Search for the cell housing the specified text and yield its (x, y) center coordinate. 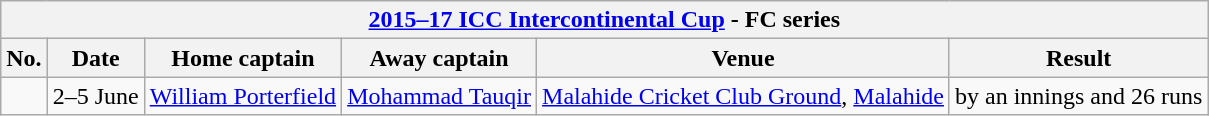
Away captain (440, 58)
William Porterfield (242, 96)
Result (1078, 58)
Date (96, 58)
Mohammad Tauqir (440, 96)
Home captain (242, 58)
2–5 June (96, 96)
No. (24, 58)
by an innings and 26 runs (1078, 96)
Malahide Cricket Club Ground, Malahide (744, 96)
Venue (744, 58)
2015–17 ICC Intercontinental Cup - FC series (604, 20)
